Provide the (X, Y) coordinate of the cell's center where the given text is located.  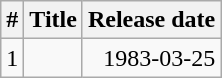
# (12, 20)
1983-03-25 (151, 58)
Title (54, 20)
Release date (151, 20)
1 (12, 58)
